Output the (x, y) coordinate of the center of the cell containing the given text.  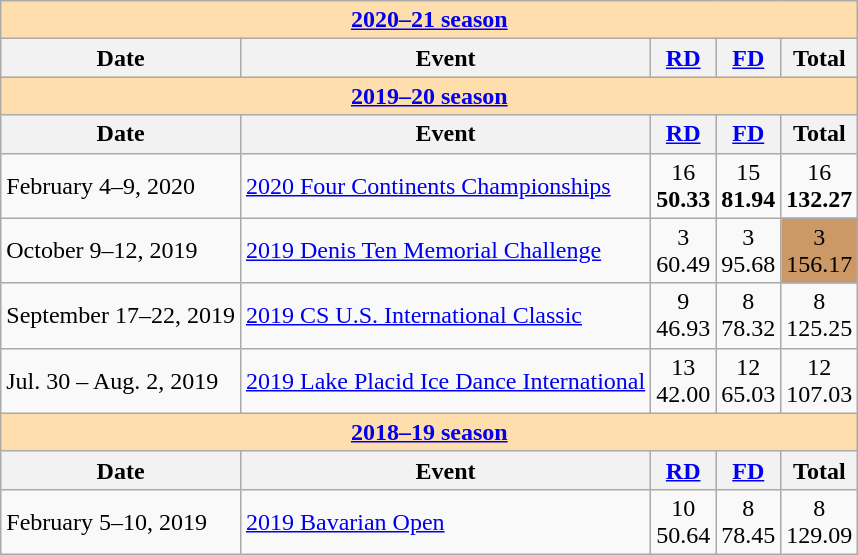
8 78.45 (748, 522)
10 50.64 (684, 522)
3 156.17 (820, 250)
9 46.93 (684, 316)
3 60.49 (684, 250)
8 129.09 (820, 522)
16 50.33 (684, 186)
8 125.25 (820, 316)
13 42.00 (684, 380)
16 132.27 (820, 186)
12 107.03 (820, 380)
2020 Four Continents Championships (445, 186)
8 78.32 (748, 316)
Jul. 30 – Aug. 2, 2019 (121, 380)
2019–20 season (430, 96)
2018–19 season (430, 432)
February 5–10, 2019 (121, 522)
September 17–22, 2019 (121, 316)
3 95.68 (748, 250)
12 65.03 (748, 380)
October 9–12, 2019 (121, 250)
February 4–9, 2020 (121, 186)
15 81.94 (748, 186)
2019 Lake Placid Ice Dance International (445, 380)
2019 CS U.S. International Classic (445, 316)
2019 Denis Ten Memorial Challenge (445, 250)
2019 Bavarian Open (445, 522)
2020–21 season (430, 20)
